Output the (x, y) coordinate of the center of the cell containing the given text.  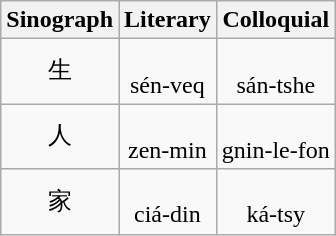
Colloquial (276, 20)
ká-tsy (276, 202)
ciá-din (168, 202)
家 (60, 202)
zen-min (168, 136)
人 (60, 136)
sán-tshe (276, 72)
Sinograph (60, 20)
sén-veq (168, 72)
gnin-le-fon (276, 136)
Literary (168, 20)
生 (60, 72)
